Scan for the cell matching the given text and deliver its (X, Y) coordinate at center. 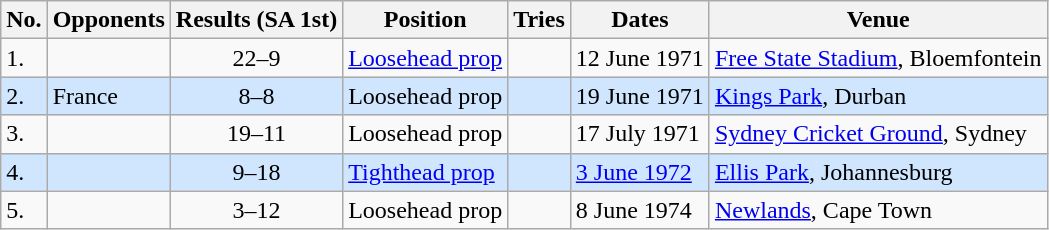
France (108, 96)
Tighthead prop (426, 172)
4. (24, 172)
3 June 1972 (640, 172)
Results (SA 1st) (256, 20)
No. (24, 20)
9–18 (256, 172)
Tries (540, 20)
Opponents (108, 20)
Free State Stadium, Bloemfontein (878, 58)
Kings Park, Durban (878, 96)
Newlands, Cape Town (878, 210)
2. (24, 96)
Position (426, 20)
Venue (878, 20)
3–12 (256, 210)
8–8 (256, 96)
Sydney Cricket Ground, Sydney (878, 134)
1. (24, 58)
22–9 (256, 58)
19 June 1971 (640, 96)
3. (24, 134)
Dates (640, 20)
5. (24, 210)
19–11 (256, 134)
8 June 1974 (640, 210)
Ellis Park, Johannesburg (878, 172)
17 July 1971 (640, 134)
12 June 1971 (640, 58)
